Scan for the cell matching the given text and deliver its (x, y) coordinate at center. 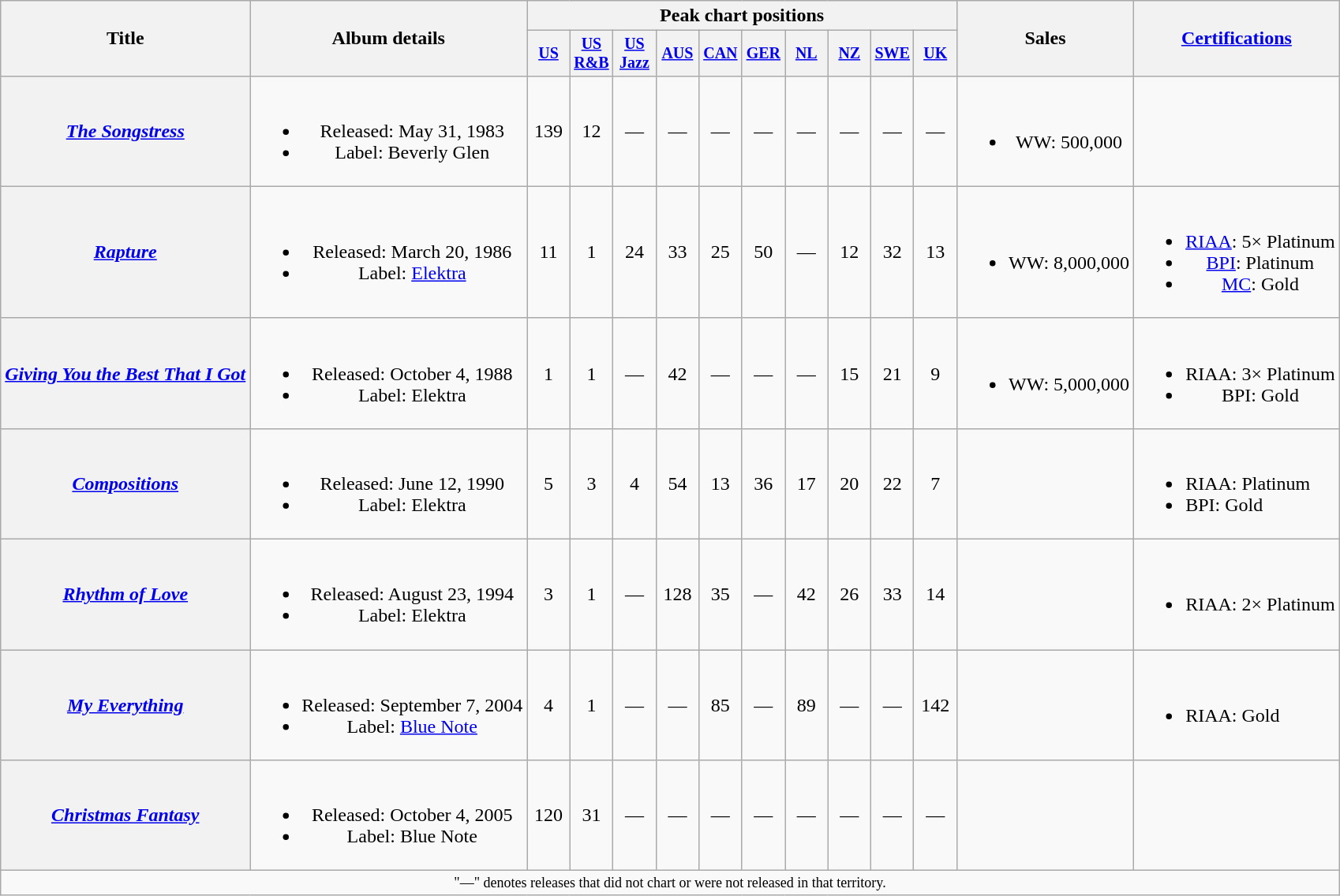
Released: March 20, 1986Label: Elektra (388, 252)
Rapture (125, 252)
21 (893, 373)
24 (634, 252)
Released: October 4, 1988Label: Elektra (388, 373)
139 (548, 131)
WW: 500,000 (1045, 131)
5 (548, 483)
UK (935, 54)
GER (763, 54)
Christmas Fantasy (125, 816)
142 (935, 705)
Certifications (1237, 39)
WW: 5,000,000 (1045, 373)
Giving You the Best That I Got (125, 373)
85 (721, 705)
26 (849, 595)
US (548, 54)
128 (677, 595)
89 (807, 705)
RIAA: 2× Platinum (1237, 595)
9 (935, 373)
120 (548, 816)
US Jazz (634, 54)
Released: May 31, 1983Label: Beverly Glen (388, 131)
CAN (721, 54)
The Songstress (125, 131)
RIAA: PlatinumBPI: Gold (1237, 483)
Peak chart positions (742, 16)
36 (763, 483)
17 (807, 483)
35 (721, 595)
32 (893, 252)
22 (893, 483)
Released: September 7, 2004Label: Blue Note (388, 705)
11 (548, 252)
US R&B (591, 54)
NZ (849, 54)
RIAA: 3× PlatinumBPI: Gold (1237, 373)
20 (849, 483)
7 (935, 483)
RIAA: 5× PlatinumBPI: PlatinumMC: Gold (1237, 252)
WW: 8,000,000 (1045, 252)
50 (763, 252)
31 (591, 816)
25 (721, 252)
15 (849, 373)
AUS (677, 54)
Album details (388, 39)
"—" denotes releases that did not chart or were not released in that territory. (670, 883)
Released: August 23, 1994Label: Elektra (388, 595)
Released: June 12, 1990Label: Elektra (388, 483)
Rhythm of Love (125, 595)
Title (125, 39)
Sales (1045, 39)
My Everything (125, 705)
Released: October 4, 2005Label: Blue Note (388, 816)
14 (935, 595)
54 (677, 483)
RIAA: Gold (1237, 705)
Compositions (125, 483)
NL (807, 54)
SWE (893, 54)
